Scan for the cell matching the given text and deliver its [x, y] coordinate at center. 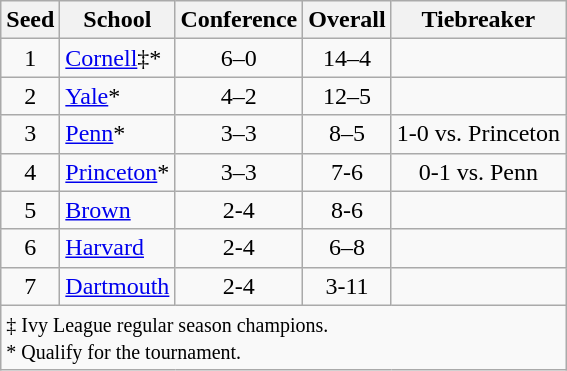
Princeton* [118, 172]
Cornell‡* [118, 58]
5 [30, 210]
6–0 [239, 58]
1 [30, 58]
‡ Ivy League regular season champions.* Qualify for the tournament. [284, 338]
7 [30, 286]
8-6 [347, 210]
4–2 [239, 96]
6–8 [347, 248]
Yale* [118, 96]
8–5 [347, 134]
1-0 vs. Princeton [478, 134]
3 [30, 134]
0-1 vs. Penn [478, 172]
3-11 [347, 286]
6 [30, 248]
4 [30, 172]
12–5 [347, 96]
Seed [30, 20]
Harvard [118, 248]
Brown [118, 210]
Dartmouth [118, 286]
Conference [239, 20]
2 [30, 96]
7-6 [347, 172]
14–4 [347, 58]
Overall [347, 20]
School [118, 20]
Penn* [118, 134]
Tiebreaker [478, 20]
